Return the [X, Y] coordinate for the center point of the cell that contains the specified text.  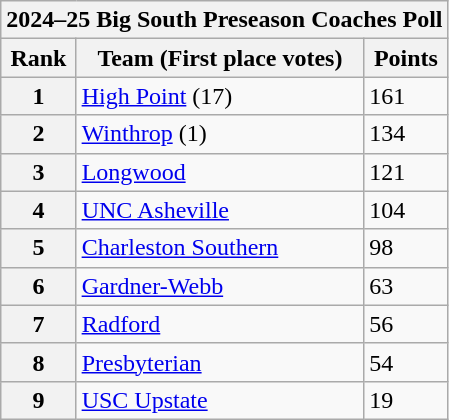
3 [38, 172]
98 [406, 248]
4 [38, 210]
USC Upstate [220, 400]
104 [406, 210]
56 [406, 324]
High Point (17) [220, 96]
161 [406, 96]
7 [38, 324]
Presbyterian [220, 362]
1 [38, 96]
Longwood [220, 172]
9 [38, 400]
Charleston Southern [220, 248]
Gardner-Webb [220, 286]
Points [406, 58]
2024–25 Big South Preseason Coaches Poll [224, 20]
6 [38, 286]
UNC Asheville [220, 210]
19 [406, 400]
2 [38, 134]
121 [406, 172]
Radford [220, 324]
Winthrop (1) [220, 134]
54 [406, 362]
8 [38, 362]
63 [406, 286]
Rank [38, 58]
Team (First place votes) [220, 58]
5 [38, 248]
134 [406, 134]
